Identify which cell holds the provided text, then report its [x, y] central coordinate. 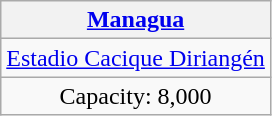
Managua [136, 20]
Estadio Cacique Diriangén [136, 58]
Capacity: 8,000 [136, 96]
